Locate the cell with the specified text and output its (x, y) center coordinate. 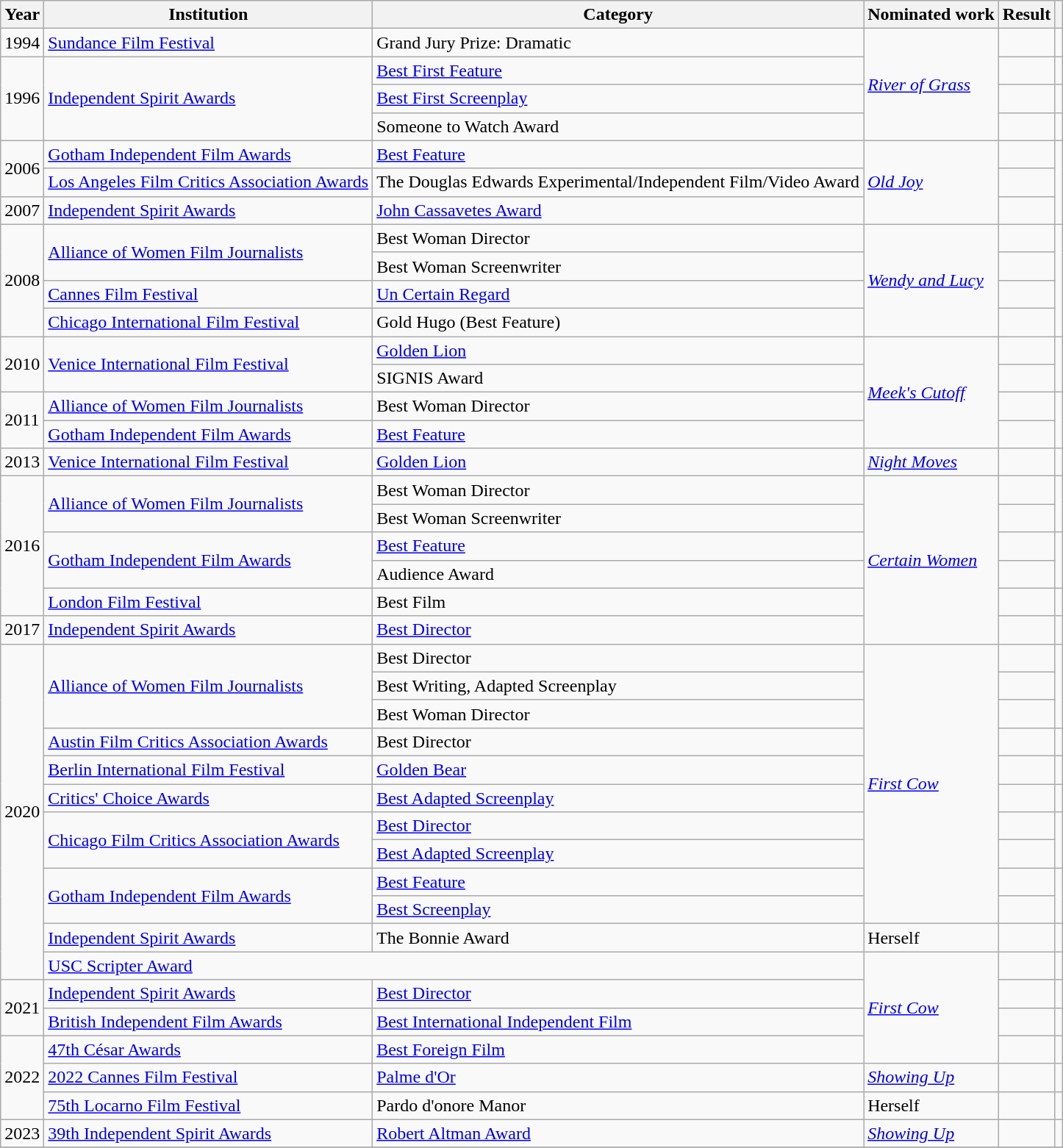
John Cassavetes Award (618, 210)
2011 (22, 420)
SIGNIS Award (618, 379)
2006 (22, 168)
Someone to Watch Award (618, 126)
Cannes Film Festival (209, 294)
Grand Jury Prize: Dramatic (618, 43)
47th César Awards (209, 1050)
Year (22, 15)
2010 (22, 365)
River of Grass (931, 85)
Golden Bear (618, 769)
Austin Film Critics Association Awards (209, 742)
Palme d'Or (618, 1077)
Best Screenplay (618, 910)
39th Independent Spirit Awards (209, 1133)
Chicago Film Critics Association Awards (209, 840)
Best First Feature (618, 71)
Sundance Film Festival (209, 43)
Nominated work (931, 15)
1994 (22, 43)
2020 (22, 811)
Certain Women (931, 560)
Old Joy (931, 182)
2007 (22, 210)
Meek's Cutoff (931, 392)
Los Angeles Film Critics Association Awards (209, 182)
The Bonnie Award (618, 938)
2023 (22, 1133)
Gold Hugo (Best Feature) (618, 322)
Best Writing, Adapted Screenplay (618, 686)
2022 (22, 1077)
2021 (22, 1008)
Un Certain Regard (618, 294)
London Film Festival (209, 602)
Critics' Choice Awards (209, 797)
2017 (22, 630)
The Douglas Edwards Experimental/Independent Film/Video Award (618, 182)
Chicago International Film Festival (209, 322)
USC Scripter Award (454, 966)
Robert Altman Award (618, 1133)
Berlin International Film Festival (209, 769)
British Independent Film Awards (209, 1022)
Audience Award (618, 574)
Best Foreign Film (618, 1050)
Result (1026, 15)
Wendy and Lucy (931, 280)
Pardo d'onore Manor (618, 1105)
Best First Screenplay (618, 98)
75th Locarno Film Festival (209, 1105)
Best Film (618, 602)
2016 (22, 546)
Category (618, 15)
2013 (22, 462)
2022 Cannes Film Festival (209, 1077)
2008 (22, 280)
Best International Independent Film (618, 1022)
Institution (209, 15)
Night Moves (931, 462)
1996 (22, 98)
